Search for the cell housing the specified text and yield its (X, Y) center coordinate. 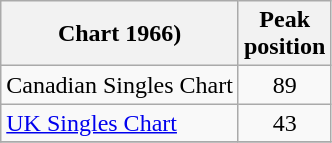
UK Singles Chart (120, 123)
89 (284, 85)
Peakposition (284, 34)
Chart 1966) (120, 34)
Canadian Singles Chart (120, 85)
43 (284, 123)
